Detect which cell encompasses the target text, then output its (x, y) center coordinate. 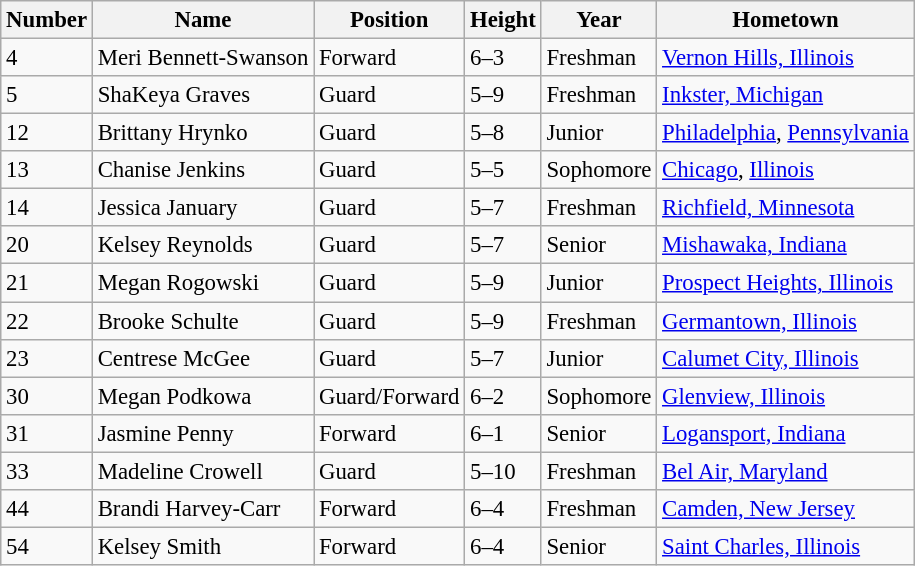
Richfield, Minnesota (786, 208)
4 (47, 58)
54 (47, 546)
Position (390, 20)
Meri Bennett-Swanson (202, 58)
Megan Podkowa (202, 396)
13 (47, 170)
Inkster, Michigan (786, 95)
6–3 (503, 58)
Hometown (786, 20)
5–8 (503, 133)
Calumet City, Illinois (786, 358)
5–10 (503, 471)
Camden, New Jersey (786, 509)
Height (503, 20)
20 (47, 245)
33 (47, 471)
Number (47, 20)
Brandi Harvey-Carr (202, 509)
5 (47, 95)
Logansport, Indiana (786, 433)
Chanise Jenkins (202, 170)
12 (47, 133)
23 (47, 358)
Prospect Heights, Illinois (786, 283)
Kelsey Smith (202, 546)
Kelsey Reynolds (202, 245)
Year (599, 20)
Bel Air, Maryland (786, 471)
44 (47, 509)
Jessica January (202, 208)
Saint Charles, Illinois (786, 546)
Mishawaka, Indiana (786, 245)
Jasmine Penny (202, 433)
Guard/Forward (390, 396)
6–1 (503, 433)
ShaKeya Graves (202, 95)
Chicago, Illinois (786, 170)
Megan Rogowski (202, 283)
5–5 (503, 170)
Name (202, 20)
14 (47, 208)
Glenview, Illinois (786, 396)
Madeline Crowell (202, 471)
Germantown, Illinois (786, 321)
31 (47, 433)
6–2 (503, 396)
30 (47, 396)
22 (47, 321)
21 (47, 283)
Brittany Hrynko (202, 133)
Brooke Schulte (202, 321)
Philadelphia, Pennsylvania (786, 133)
Centrese McGee (202, 358)
Vernon Hills, Illinois (786, 58)
